Detect which cell encompasses the target text, then output its (x, y) center coordinate. 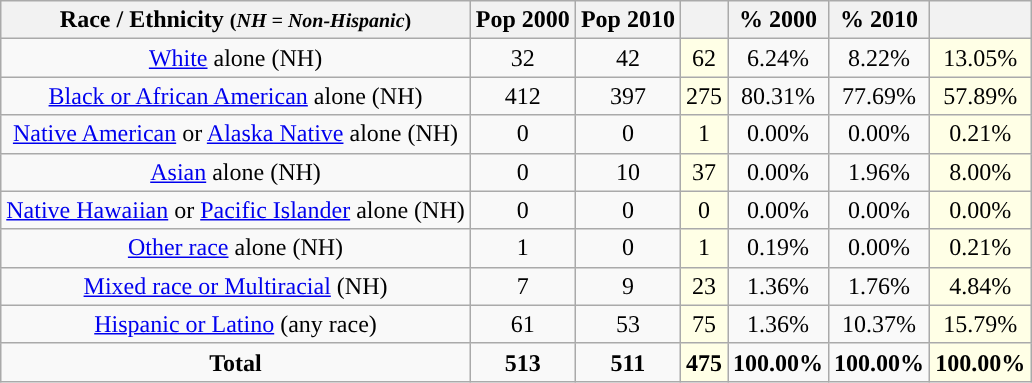
275 (704, 96)
Native American or Alaska Native alone (NH) (236, 134)
57.89% (980, 96)
6.24% (778, 58)
397 (628, 96)
62 (704, 58)
Mixed race or Multiracial (NH) (236, 286)
Total (236, 362)
% 2010 (880, 20)
75 (704, 324)
511 (628, 362)
Asian alone (NH) (236, 172)
Pop 2000 (522, 20)
61 (522, 324)
1.76% (880, 286)
32 (522, 58)
42 (628, 58)
7 (522, 286)
8.00% (980, 172)
80.31% (778, 96)
77.69% (880, 96)
23 (704, 286)
8.22% (880, 58)
Other race alone (NH) (236, 248)
4.84% (980, 286)
10 (628, 172)
53 (628, 324)
10.37% (880, 324)
% 2000 (778, 20)
15.79% (980, 324)
White alone (NH) (236, 58)
475 (704, 362)
Pop 2010 (628, 20)
412 (522, 96)
513 (522, 362)
Race / Ethnicity (NH = Non-Hispanic) (236, 20)
Black or African American alone (NH) (236, 96)
Hispanic or Latino (any race) (236, 324)
0.19% (778, 248)
37 (704, 172)
1.96% (880, 172)
13.05% (980, 58)
Native Hawaiian or Pacific Islander alone (NH) (236, 210)
9 (628, 286)
